Find where the given text appears and provide that cell's center as [X, Y] coordinate. 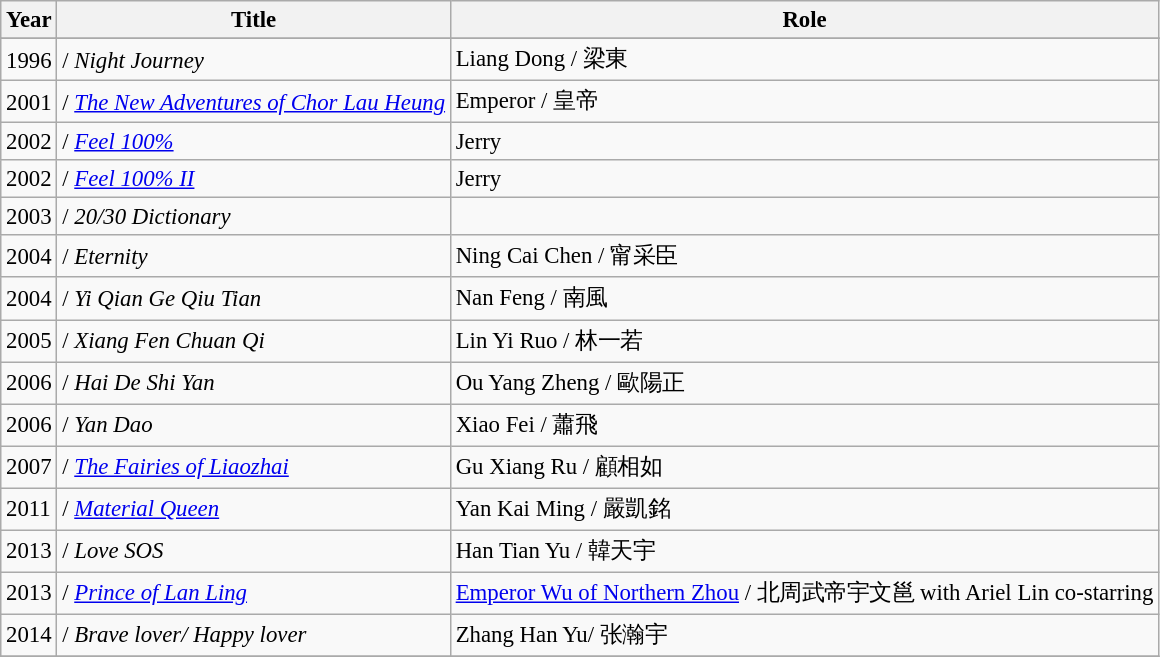
2005 [29, 341]
/ Love SOS [254, 551]
/ The New Adventures of Chor Lau Heung [254, 102]
/ 20/30 Dictionary [254, 217]
2014 [29, 635]
Ning Cai Chen / 甯采臣 [804, 257]
Emperor / 皇帝 [804, 102]
Han Tian Yu / 韓天宇 [804, 551]
Liang Dong / 梁東 [804, 60]
2001 [29, 102]
Year [29, 20]
Role [804, 20]
2011 [29, 509]
/ Feel 100% [254, 142]
2003 [29, 217]
Lin Yi Ruo / 林一若 [804, 341]
1996 [29, 60]
Xiao Fei / 蕭飛 [804, 425]
/ Yi Qian Ge Qiu Tian [254, 299]
/ Hai De Shi Yan [254, 383]
/ The Fairies of Liaozhai [254, 467]
2007 [29, 467]
/ Yan Dao [254, 425]
/ Brave lover/ Happy lover [254, 635]
Title [254, 20]
Nan Feng / 南風 [804, 299]
/ Eternity [254, 257]
/ Feel 100% II [254, 179]
/ Night Journey [254, 60]
Zhang Han Yu/ 张瀚宇 [804, 635]
Yan Kai Ming / 嚴凱銘 [804, 509]
Gu Xiang Ru / 顧相如 [804, 467]
/ Xiang Fen Chuan Qi [254, 341]
/ Prince of Lan Ling [254, 593]
Emperor Wu of Northern Zhou / 北周武帝宇文邕 with Ariel Lin co-starring [804, 593]
Ou Yang Zheng / 歐陽正 [804, 383]
/ Material Queen [254, 509]
